Locate the cell with the specified text and output its (x, y) center coordinate. 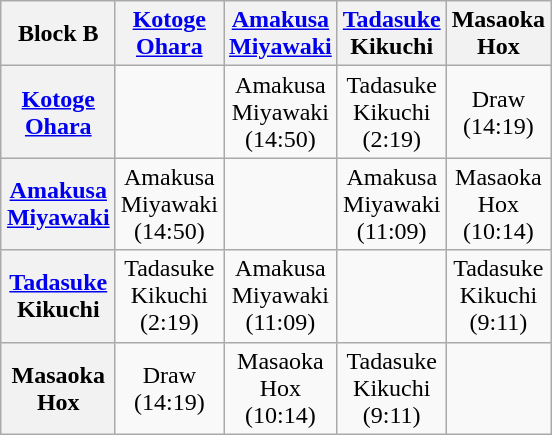
Block B (58, 34)
